Output the (X, Y) coordinate of the center of the cell containing the given text.  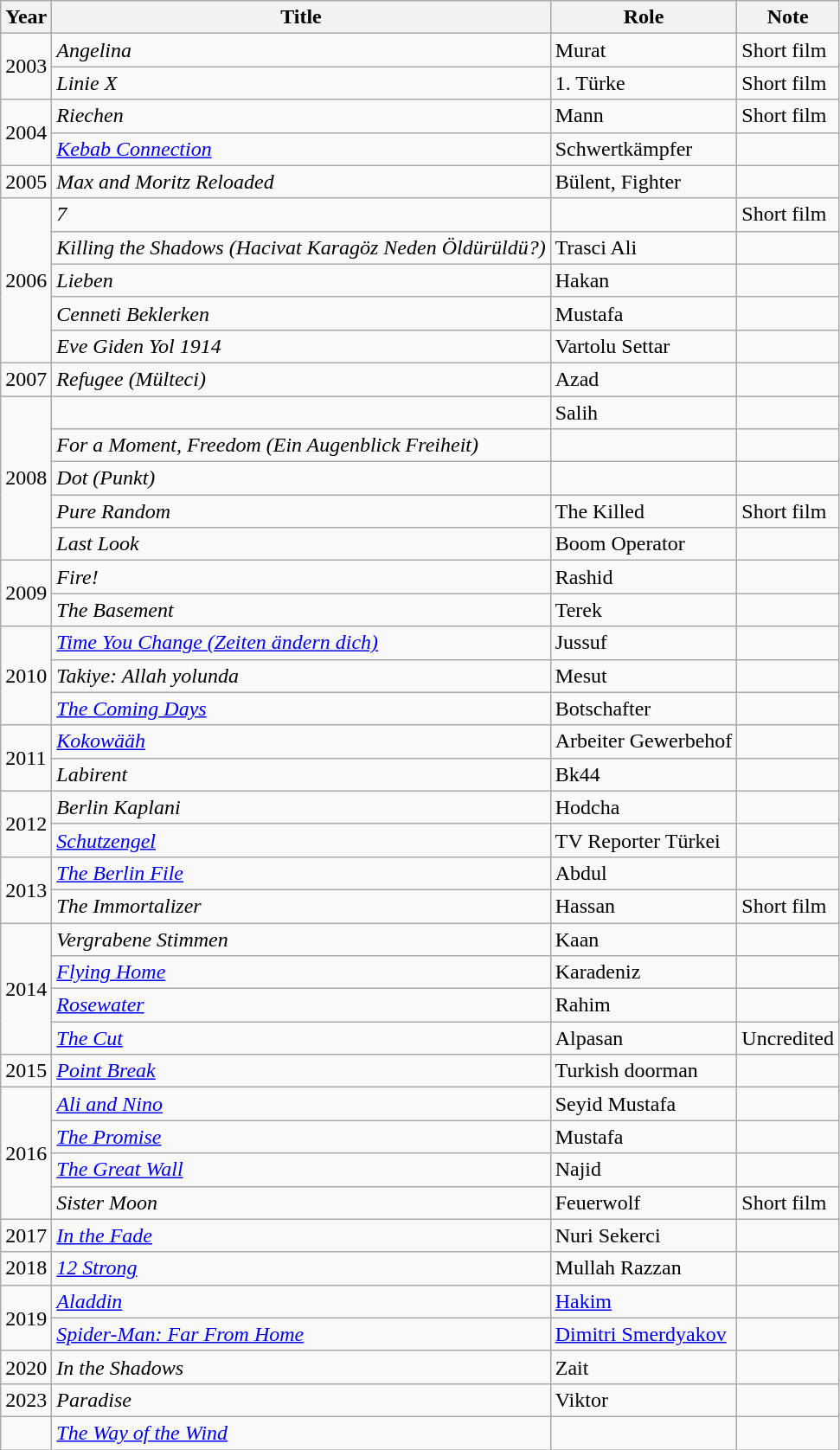
The Promise (301, 1137)
2007 (26, 379)
Sister Moon (301, 1203)
Salih (644, 413)
Time You Change (Zeiten ändern dich) (301, 643)
The Coming Days (301, 709)
Boom Operator (644, 544)
2009 (26, 593)
Role (644, 17)
Mann (644, 116)
Eve Giden Yol 1914 (301, 346)
Paradise (301, 1400)
In the Fade (301, 1235)
1. Türke (644, 83)
Dot (Punkt) (301, 478)
Uncredited (788, 1038)
Berlin Kaplani (301, 807)
Alpasan (644, 1038)
2015 (26, 1071)
Trasci Ali (644, 247)
Viktor (644, 1400)
The Immortalizer (301, 906)
2004 (26, 132)
Dimitri Smerdyakov (644, 1334)
Note (788, 17)
The Killed (644, 511)
2016 (26, 1153)
7 (301, 215)
Cenneti Beklerken (301, 313)
Seyid Mustafa (644, 1104)
Year (26, 17)
Schutzengel (301, 840)
2012 (26, 824)
The Berlin File (301, 873)
Jussuf (644, 643)
Najid (644, 1170)
Fire! (301, 577)
The Cut (301, 1038)
Title (301, 17)
Vartolu Settar (644, 346)
2010 (26, 676)
Murat (644, 50)
Zait (644, 1367)
Refugee (Mülteci) (301, 379)
Aladdin (301, 1301)
2019 (26, 1318)
Mullah Razzan (644, 1268)
Abdul (644, 873)
Rahim (644, 1005)
Arbeiter Gewerbehof (644, 741)
Karadeniz (644, 972)
Azad (644, 379)
Max and Moritz Reloaded (301, 182)
2013 (26, 889)
Botschafter (644, 709)
Hakan (644, 280)
2020 (26, 1367)
Spider-Man: Far From Home (301, 1334)
Labirent (301, 774)
The Great Wall (301, 1170)
2014 (26, 988)
2023 (26, 1400)
Killing the Shadows (Hacivat Karagöz Neden Öldürüldü?) (301, 247)
Hodcha (644, 807)
For a Moment, Freedom (Ein Augenblick Freiheit) (301, 446)
TV Reporter Türkei (644, 840)
Feuerwolf (644, 1203)
2018 (26, 1268)
Bk44 (644, 774)
Lieben (301, 280)
Kaan (644, 939)
2011 (26, 758)
Terek (644, 610)
12 Strong (301, 1268)
Pure Random (301, 511)
The Basement (301, 610)
Last Look (301, 544)
Point Break (301, 1071)
Linie X (301, 83)
2003 (26, 67)
2005 (26, 182)
Schwertkämpfer (644, 149)
The Way of the Wind (301, 1433)
Kokowääh (301, 741)
2008 (26, 478)
Hassan (644, 906)
Flying Home (301, 972)
Mesut (644, 676)
Nuri Sekerci (644, 1235)
2006 (26, 280)
Hakim (644, 1301)
2017 (26, 1235)
Angelina (301, 50)
Rosewater (301, 1005)
In the Shadows (301, 1367)
Rashid (644, 577)
Kebab Connection (301, 149)
Ali and Nino (301, 1104)
Vergrabene Stimmen (301, 939)
Bülent, Fighter (644, 182)
Riechen (301, 116)
Takiye: Allah yolunda (301, 676)
Turkish doorman (644, 1071)
